Determine the (x, y) coordinate at the center of the cell enclosing the given text.  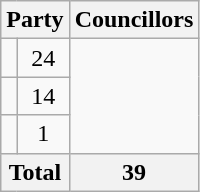
Party (35, 20)
14 (43, 96)
Total (35, 172)
Councillors (134, 20)
1 (43, 134)
24 (43, 58)
39 (134, 172)
